Detect which cell encompasses the target text, then output its [X, Y] center coordinate. 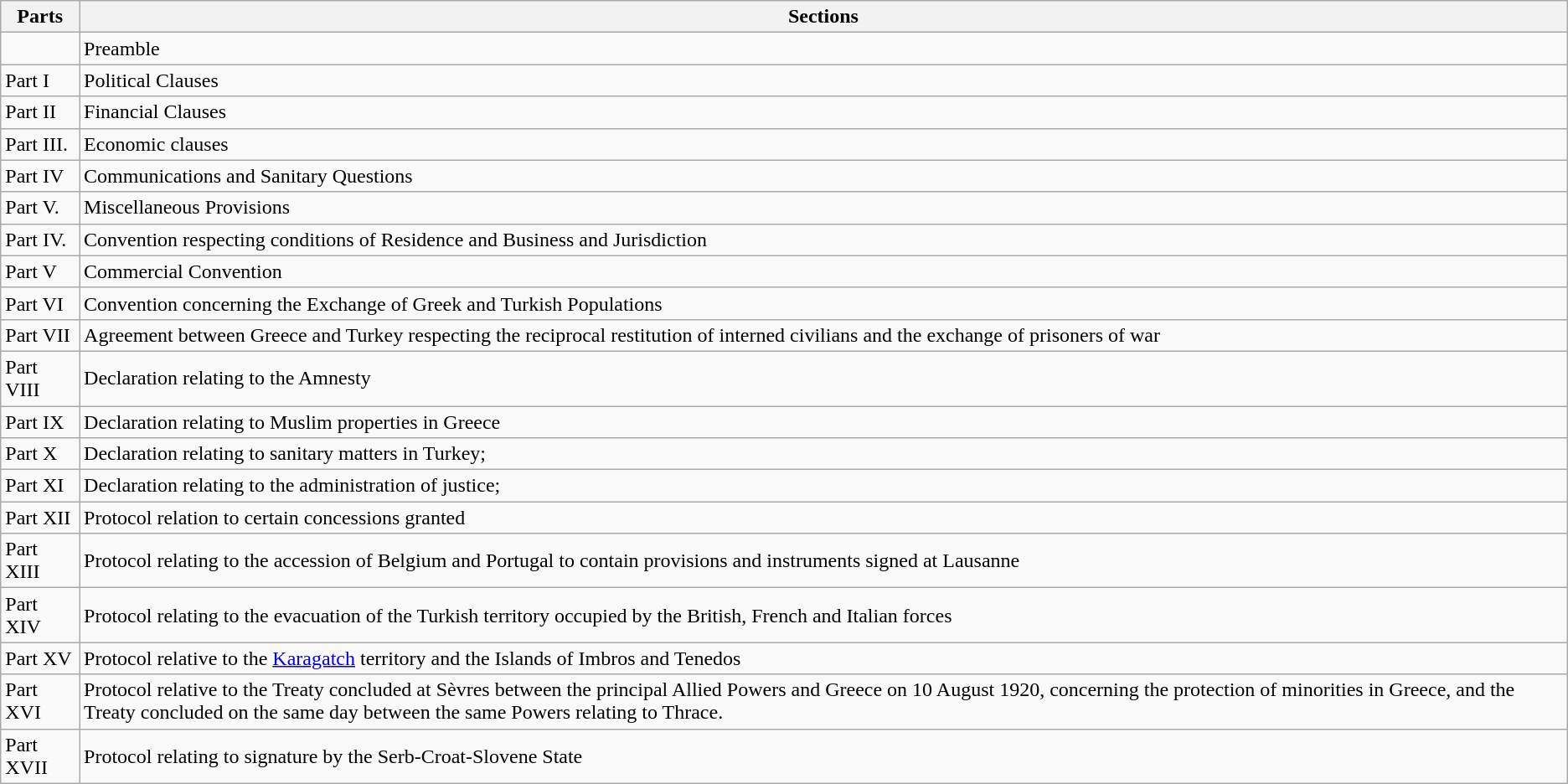
Part IX [40, 421]
Declaration relating to the administration of justice; [824, 486]
Part I [40, 80]
Parts [40, 17]
Part VI [40, 303]
Part XVI [40, 702]
Sections [824, 17]
Part XI [40, 486]
Protocol relative to the Karagatch territory and the Islands of Imbros and Tenedos [824, 658]
Part IV [40, 176]
Protocol relating to signature by the Serb-Croat-Slovene State [824, 756]
Part XV [40, 658]
Part VIII [40, 379]
Commercial Convention [824, 271]
Part II [40, 112]
Convention respecting conditions of Residence and Business and Jurisdiction [824, 240]
Part V. [40, 208]
Financial Clauses [824, 112]
Protocol relation to certain concessions granted [824, 518]
Miscellaneous Provisions [824, 208]
Part XIV [40, 615]
Economic clauses [824, 144]
Part V [40, 271]
Declaration relating to the Amnesty [824, 379]
Part IV. [40, 240]
Declaration relating to Muslim properties in Greece [824, 421]
Protocol relating to the accession of Belgium and Portugal to contain provisions and instruments signed at Lausanne [824, 561]
Part XVII [40, 756]
Part XII [40, 518]
Part VII [40, 335]
Communications and Sanitary Questions [824, 176]
Agreement between Greece and Turkey respecting the reciprocal restitution of interned civilians and the exchange of prisoners of war [824, 335]
Protocol relating to the evacuation of the Turkish territory occupied by the British, French and Italian forces [824, 615]
Part X [40, 454]
Preamble [824, 49]
Part III. [40, 144]
Political Clauses [824, 80]
Convention concerning the Exchange of Greek and Turkish Populations [824, 303]
Declaration relating to sanitary matters in Turkey; [824, 454]
Part XIII [40, 561]
